Find where the given text appears and provide that cell's center as [X, Y] coordinate. 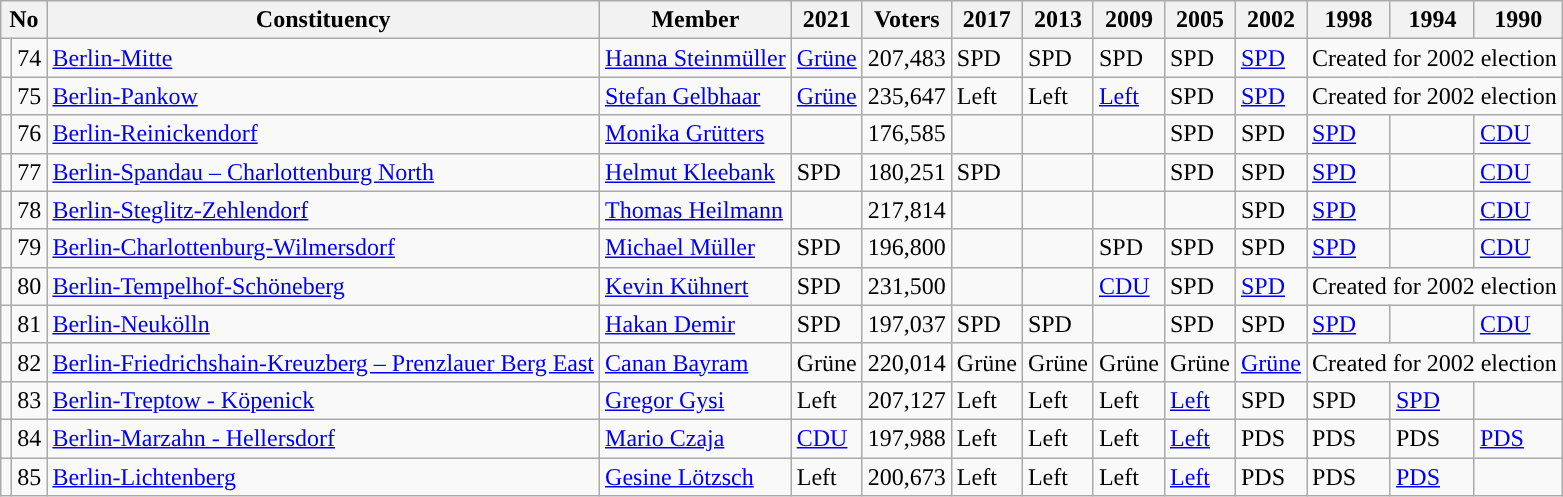
82 [30, 362]
231,500 [906, 286]
220,014 [906, 362]
197,037 [906, 324]
84 [30, 438]
Canan Bayram [696, 362]
Berlin-Friedrichshain-Kreuzberg – Prenzlauer Berg East [324, 362]
Berlin-Marzahn - Hellersdorf [324, 438]
74 [30, 58]
Hakan Demir [696, 324]
Helmut Kleebank [696, 172]
83 [30, 400]
85 [30, 477]
Mario Czaja [696, 438]
Monika Grütters [696, 134]
No [24, 20]
Constituency [324, 20]
80 [30, 286]
1990 [1518, 20]
77 [30, 172]
200,673 [906, 477]
Gesine Lötzsch [696, 477]
Kevin Kühnert [696, 286]
2013 [1058, 20]
Member [696, 20]
78 [30, 210]
75 [30, 96]
2002 [1270, 20]
2017 [986, 20]
79 [30, 248]
2005 [1200, 20]
Berlin-Treptow - Köpenick [324, 400]
Hanna Steinmüller [696, 58]
Berlin-Steglitz-Zehlendorf [324, 210]
197,988 [906, 438]
76 [30, 134]
1998 [1349, 20]
Gregor Gysi [696, 400]
Stefan Gelbhaar [696, 96]
Berlin-Reinickendorf [324, 134]
Berlin-Charlottenburg-Wilmersdorf [324, 248]
217,814 [906, 210]
1994 [1432, 20]
Berlin-Lichtenberg [324, 477]
176,585 [906, 134]
Berlin-Spandau – Charlottenburg North [324, 172]
196,800 [906, 248]
Berlin-Tempelhof-Schöneberg [324, 286]
Berlin-Mitte [324, 58]
Michael Müller [696, 248]
Berlin-Pankow [324, 96]
2009 [1128, 20]
207,483 [906, 58]
81 [30, 324]
Berlin-Neukölln [324, 324]
207,127 [906, 400]
Thomas Heilmann [696, 210]
2021 [826, 20]
180,251 [906, 172]
235,647 [906, 96]
Voters [906, 20]
